Identify which cell holds the provided text, then report its (X, Y) central coordinate. 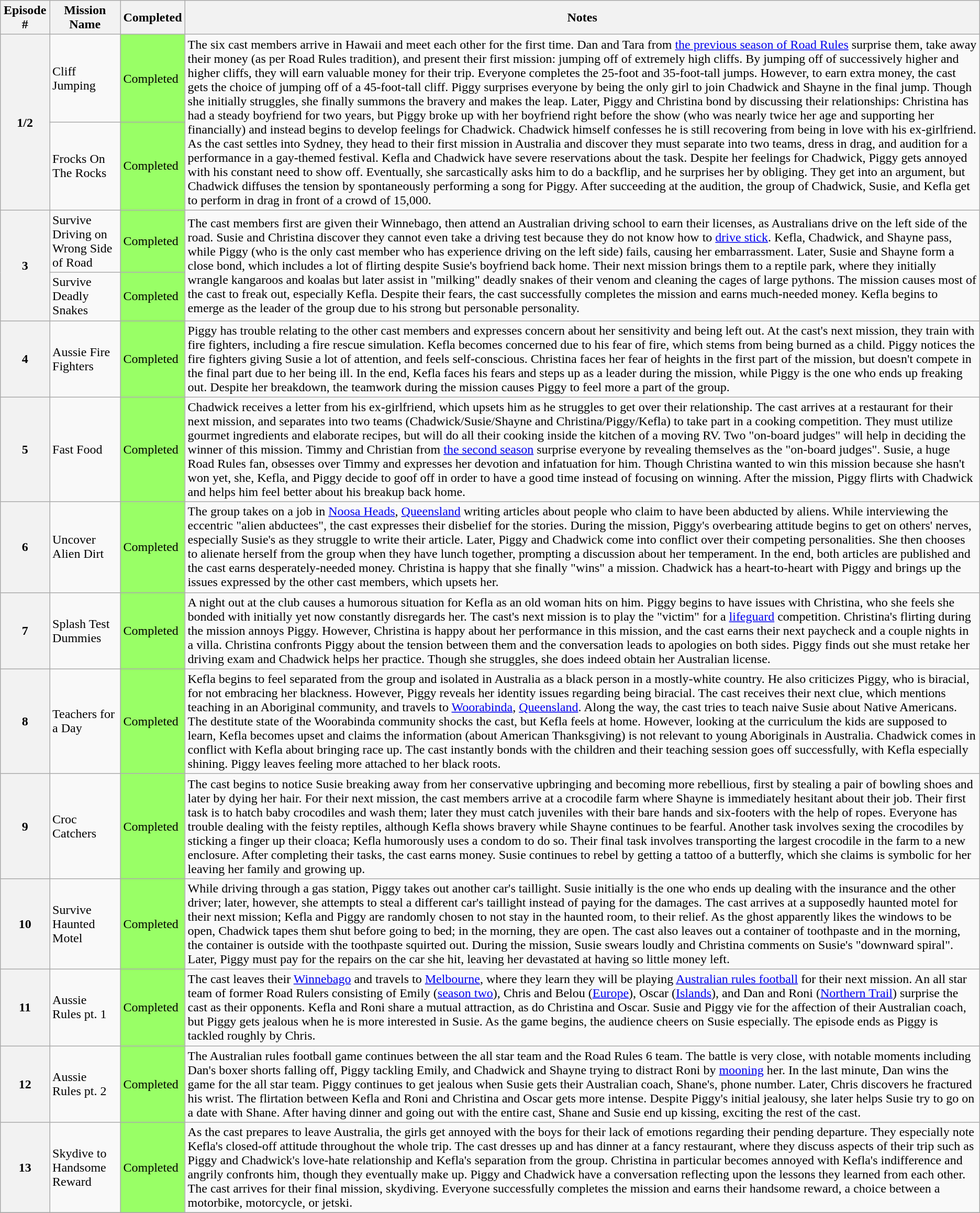
Survive Deadly Snakes (85, 296)
Skydive to Handsome Reward (85, 1168)
Splash Test Dummies (85, 631)
10 (25, 924)
Survive Driving on Wrong Side of Road (85, 241)
Aussie Fire Fighters (85, 359)
Aussie Rules pt. 2 (85, 1084)
8 (25, 721)
Cliff Jumping (85, 79)
Croc Catchers (85, 826)
Fast Food (85, 449)
4 (25, 359)
Teachers for a Day (85, 721)
12 (25, 1084)
11 (25, 1007)
Aussie Rules pt. 1 (85, 1007)
Uncover Alien Dirt (85, 547)
Notes (582, 18)
Mission Name (85, 18)
9 (25, 826)
5 (25, 449)
Survive Haunted Motel (85, 924)
Frocks On The Rocks (85, 166)
Episode # (25, 18)
13 (25, 1168)
7 (25, 631)
6 (25, 547)
3 (25, 265)
1/2 (25, 123)
